Search for the cell housing the specified text and yield its [X, Y] center coordinate. 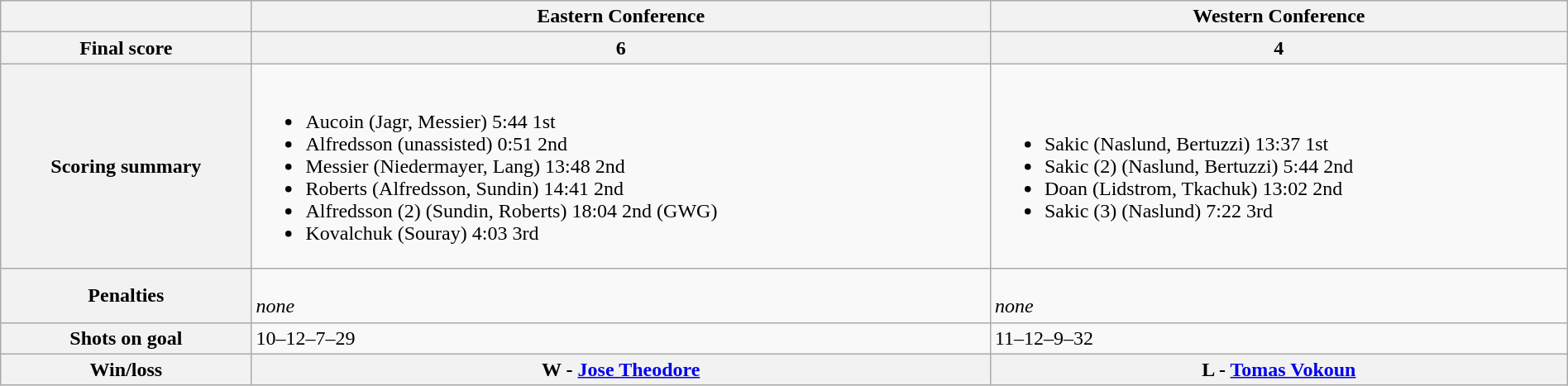
Win/loss [126, 369]
W - Jose Theodore [621, 369]
Western Conference [1279, 17]
Shots on goal [126, 338]
10–12–7–29 [621, 338]
Final score [126, 48]
Sakic (Naslund, Bertuzzi) 13:37 1stSakic (2) (Naslund, Bertuzzi) 5:44 2ndDoan (Lidstrom, Tkachuk) 13:02 2ndSakic (3) (Naslund) 7:22 3rd [1279, 166]
Eastern Conference [621, 17]
L - Tomas Vokoun [1279, 369]
11–12–9–32 [1279, 338]
6 [621, 48]
4 [1279, 48]
Scoring summary [126, 166]
Penalties [126, 296]
